Search for the cell housing the specified text and yield its [X, Y] center coordinate. 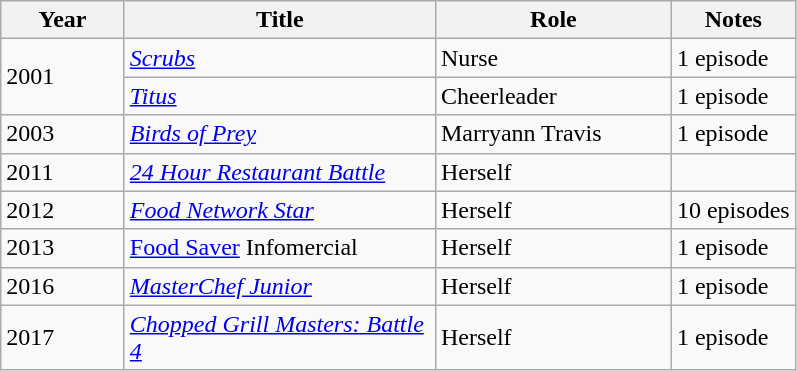
10 episodes [733, 210]
Titus [280, 96]
Role [553, 20]
2003 [63, 134]
2013 [63, 248]
Chopped Grill Masters: Battle 4 [280, 338]
2001 [63, 77]
Scrubs [280, 58]
Marryann Travis [553, 134]
24 Hour Restaurant Battle [280, 172]
MasterChef Junior [280, 286]
Food Saver Infomercial [280, 248]
2011 [63, 172]
Title [280, 20]
2017 [63, 338]
Nurse [553, 58]
Food Network Star [280, 210]
2012 [63, 210]
2016 [63, 286]
Birds of Prey [280, 134]
Year [63, 20]
Notes [733, 20]
Cheerleader [553, 96]
